Pinpoint the cell where the given text exists, returning its [x, y] midpoint coordinate. 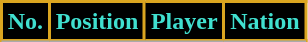
Position [96, 22]
Nation [265, 22]
No. [26, 22]
Player [184, 22]
